For the text-containing cell, return its midpoint in [X, Y] coordinate format. 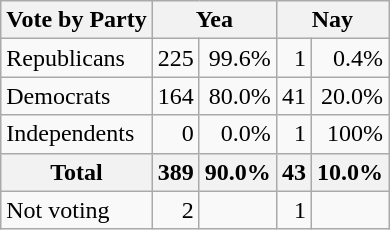
99.6% [238, 58]
Democrats [77, 96]
Independents [77, 134]
389 [176, 172]
Yea [214, 20]
2 [176, 210]
41 [294, 96]
Republicans [77, 58]
43 [294, 172]
90.0% [238, 172]
Nay [332, 20]
100% [350, 134]
Total [77, 172]
225 [176, 58]
20.0% [350, 96]
0.0% [238, 134]
0.4% [350, 58]
0 [176, 134]
Not voting [77, 210]
Vote by Party [77, 20]
10.0% [350, 172]
164 [176, 96]
80.0% [238, 96]
